Output the (x, y) coordinate of the center of the cell containing the given text.  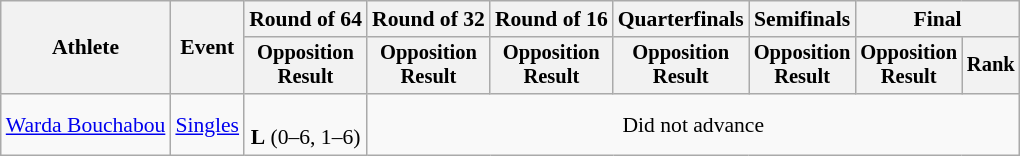
Singles (207, 124)
Quarterfinals (681, 19)
Event (207, 48)
L (0–6, 1–6) (306, 124)
Rank (991, 66)
Final (937, 19)
Round of 64 (306, 19)
Did not advance (694, 124)
Round of 32 (428, 19)
Semifinals (802, 19)
Warda Bouchabou (86, 124)
Round of 16 (552, 19)
Athlete (86, 48)
